Extract the [x, y] coordinate from the center of the cell holding the provided text.  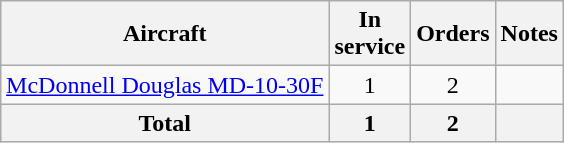
Total [165, 123]
Notes [529, 34]
McDonnell Douglas MD-10-30F [165, 85]
Aircraft [165, 34]
In service [370, 34]
Orders [453, 34]
